Provide the (x, y) coordinate of the cell's center where the given text is located.  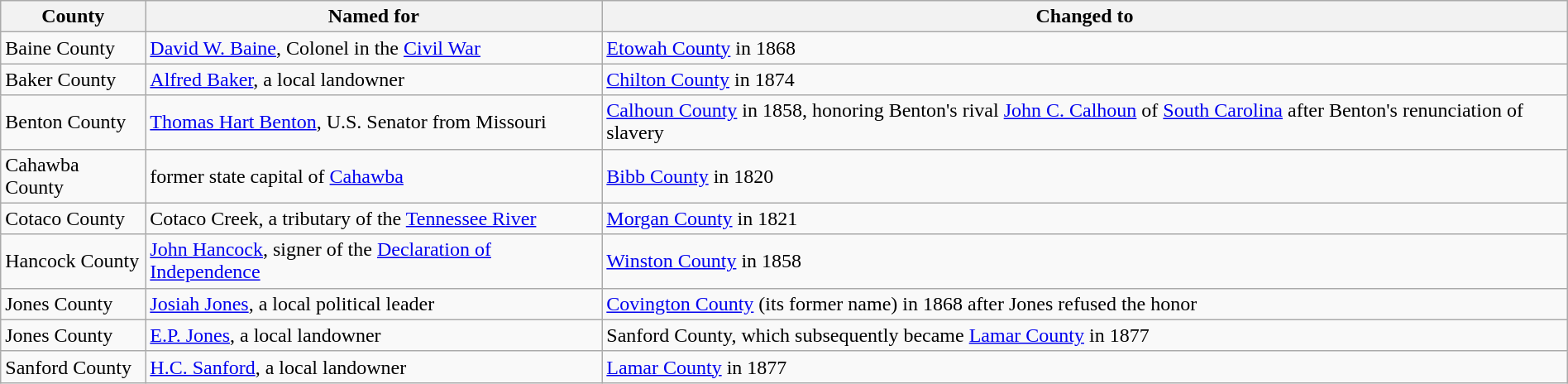
Calhoun County in 1858, honoring Benton's rival John C. Calhoun of South Carolina after Benton's renunciation of slavery (1085, 122)
Thomas Hart Benton, U.S. Senator from Missouri (374, 122)
Alfred Baker, a local landowner (374, 79)
former state capital of Cahawba (374, 175)
Sanford County, which subsequently became Lamar County in 1877 (1085, 335)
Josiah Jones, a local political leader (374, 304)
Cotaco County (73, 218)
Lamar County in 1877 (1085, 367)
Benton County (73, 122)
Baker County (73, 79)
Hancock County (73, 262)
Morgan County in 1821 (1085, 218)
Winston County in 1858 (1085, 262)
Cotaco Creek, a tributary of the Tennessee River (374, 218)
Cahawba County (73, 175)
Changed to (1085, 17)
Etowah County in 1868 (1085, 48)
Sanford County (73, 367)
Named for (374, 17)
H.C. Sanford, a local landowner (374, 367)
John Hancock, signer of the Declaration of Independence (374, 262)
County (73, 17)
Chilton County in 1874 (1085, 79)
David W. Baine, Colonel in the Civil War (374, 48)
Covington County (its former name) in 1868 after Jones refused the honor (1085, 304)
Baine County (73, 48)
Bibb County in 1820 (1085, 175)
E.P. Jones, a local landowner (374, 335)
